Locate the cell with the specified text and output its (x, y) center coordinate. 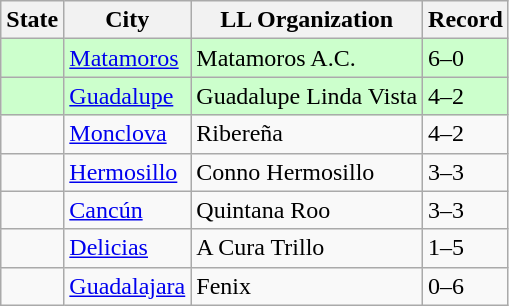
Guadalupe Linda Vista (307, 96)
Ribereña (307, 134)
Delicias (128, 248)
Matamoros (128, 58)
State (32, 20)
A Cura Trillo (307, 248)
Fenix (307, 286)
0–6 (466, 286)
Monclova (128, 134)
6–0 (466, 58)
Record (466, 20)
City (128, 20)
Guadalupe (128, 96)
Hermosillo (128, 172)
Matamoros A.C. (307, 58)
Cancún (128, 210)
LL Organization (307, 20)
1–5 (466, 248)
Conno Hermosillo (307, 172)
Quintana Roo (307, 210)
Guadalajara (128, 286)
